Determine the [X, Y] coordinate at the center of the cell enclosing the given text.  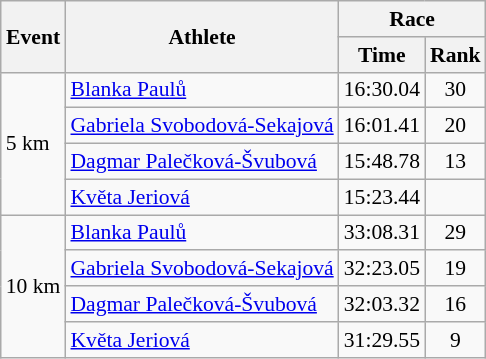
31:29.55 [382, 340]
16:01.41 [382, 126]
Athlete [202, 36]
Rank [456, 55]
15:48.78 [382, 162]
9 [456, 340]
Race [412, 19]
16 [456, 304]
Time [382, 55]
29 [456, 233]
32:03.32 [382, 304]
Event [34, 36]
33:08.31 [382, 233]
5 km [34, 143]
16:30.04 [382, 90]
30 [456, 90]
15:23.44 [382, 197]
32:23.05 [382, 269]
19 [456, 269]
20 [456, 126]
13 [456, 162]
10 km [34, 286]
